Identify which cell holds the provided text, then report its [x, y] central coordinate. 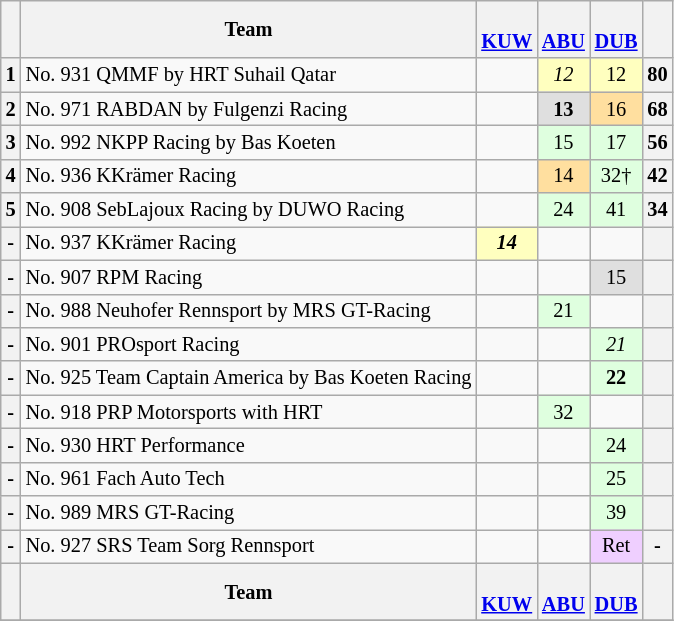
32† [616, 176]
No. 992 NKPP Racing by Bas Koeten [249, 142]
No. 901 PROsport Racing [249, 344]
No. 937 KKrämer Racing [249, 243]
13 [564, 109]
No. 930 HRT Performance [249, 445]
No. 908 SebLajoux Racing by DUWO Racing [249, 210]
17 [616, 142]
2 [11, 109]
No. 989 MRS GT-Racing [249, 513]
No. 931 QMMF by HRT Suhail Qatar [249, 75]
25 [616, 479]
5 [11, 210]
No. 988 Neuhofer Rennsport by MRS GT-Racing [249, 311]
3 [11, 142]
4 [11, 176]
No. 918 PRP Motorsports with HRT [249, 412]
No. 927 SRS Team Sorg Rennsport [249, 546]
39 [616, 513]
No. 925 Team Captain America by Bas Koeten Racing [249, 378]
42 [657, 176]
68 [657, 109]
No. 971 RABDAN by Fulgenzi Racing [249, 109]
1 [11, 75]
80 [657, 75]
34 [657, 210]
32 [564, 412]
41 [616, 210]
56 [657, 142]
22 [616, 378]
16 [616, 109]
No. 961 Fach Auto Tech [249, 479]
Ret [616, 546]
No. 907 RPM Racing [249, 277]
No. 936 KKrämer Racing [249, 176]
